For the text-containing cell, return its midpoint in (x, y) coordinate format. 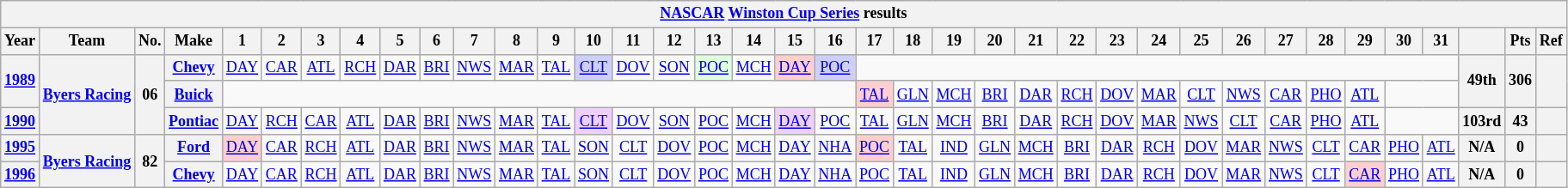
6 (437, 41)
No. (150, 41)
25 (1201, 41)
5 (401, 41)
28 (1326, 41)
Ford (194, 148)
Buick (194, 94)
Pontiac (194, 120)
10 (593, 41)
NASCAR Winston Cup Series results (784, 14)
26 (1244, 41)
27 (1287, 41)
Make (194, 41)
13 (714, 41)
7 (475, 41)
Pts (1521, 41)
31 (1441, 41)
17 (875, 41)
3 (321, 41)
1995 (21, 148)
306 (1521, 81)
22 (1077, 41)
Year (21, 41)
2 (281, 41)
43 (1521, 120)
20 (995, 41)
06 (150, 94)
1996 (21, 175)
Team (86, 41)
18 (913, 41)
1 (242, 41)
16 (835, 41)
19 (954, 41)
Ref (1551, 41)
49th (1482, 81)
4 (360, 41)
11 (633, 41)
15 (795, 41)
82 (150, 161)
23 (1117, 41)
103rd (1482, 120)
8 (517, 41)
9 (556, 41)
1990 (21, 120)
24 (1159, 41)
30 (1404, 41)
29 (1365, 41)
1989 (21, 81)
14 (753, 41)
21 (1036, 41)
12 (674, 41)
